From the cell containing the given text, extract its center point as (x, y) coordinate. 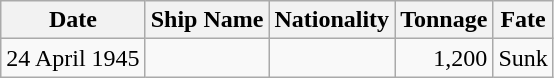
Fate (523, 20)
Date (73, 20)
Tonnage (444, 20)
Sunk (523, 58)
1,200 (444, 58)
24 April 1945 (73, 58)
Nationality (332, 20)
Ship Name (207, 20)
